Locate the cell with the specified text and output its [X, Y] center coordinate. 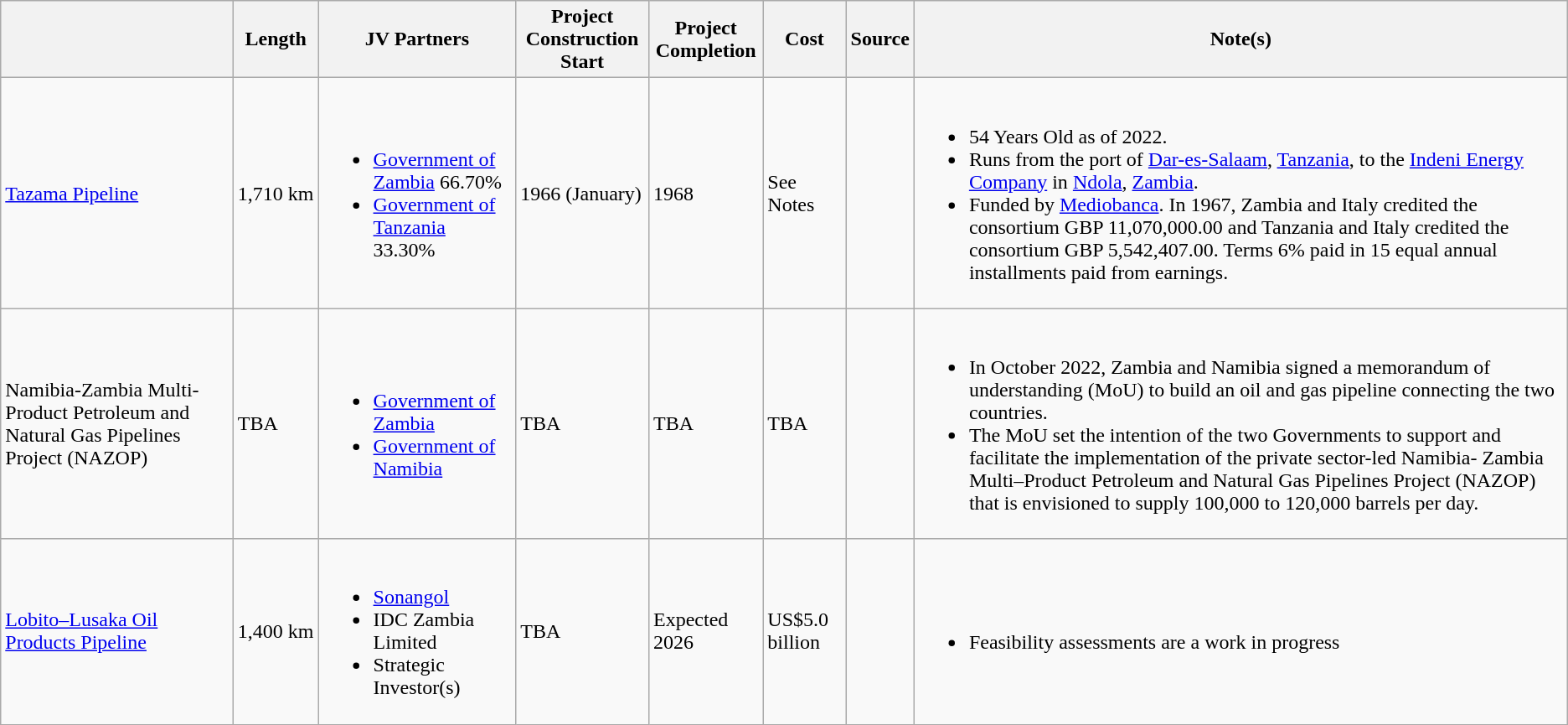
Lobito–Lusaka Oil Products Pipeline [117, 632]
Cost [804, 39]
ProjectCompletion [706, 39]
Namibia-Zambia Multi-Product Petroleum and Natural Gas Pipelines Project (NAZOP) [117, 424]
1968 [706, 193]
JV Partners [417, 39]
1,400 km [276, 632]
SonangolIDC Zambia LimitedStrategic Investor(s) [417, 632]
Expected 2026 [706, 632]
See Notes [804, 193]
Tazama Pipeline [117, 193]
US$5.0 billion [804, 632]
Feasibility assessments are a work in progress [1240, 632]
Length [276, 39]
Government of Zambia 66.70%Government of Tanzania 33.30% [417, 193]
1966 (January) [583, 193]
Government of ZambiaGovernment of Namibia [417, 424]
Note(s) [1240, 39]
1,710 km [276, 193]
Source [879, 39]
ProjectConstruction Start [583, 39]
